Return (x, y) of the center of cell containing provided text 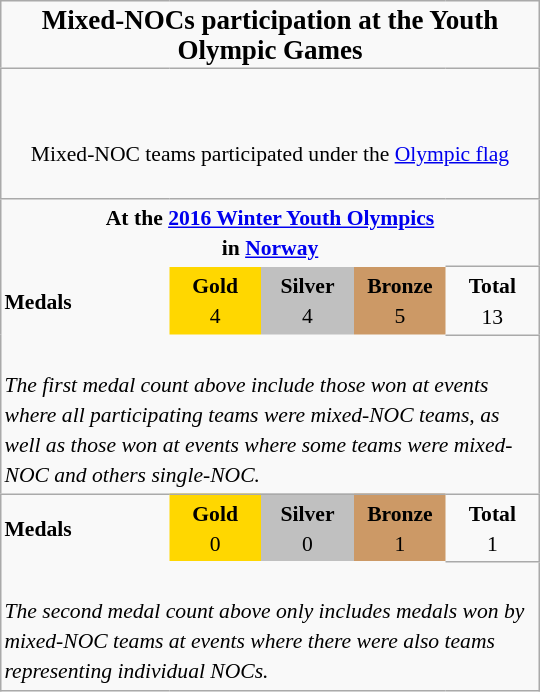
Bronze1 (400, 528)
Bronze5 (400, 301)
Mixed-NOCs participation at the Youth Olympic Games (270, 35)
At the 2016 Winter Youth Olympicsin Norway (270, 233)
Silver0 (307, 528)
Total1 (492, 528)
Gold0 (215, 528)
The second medal count above only includes medals won by mixed-NOC teams at events where there were also teams representing individual NOCs. (270, 626)
Gold4 (215, 301)
Silver4 (307, 301)
Total13 (492, 301)
